Find where the given text appears and provide that cell's center as [X, Y] coordinate. 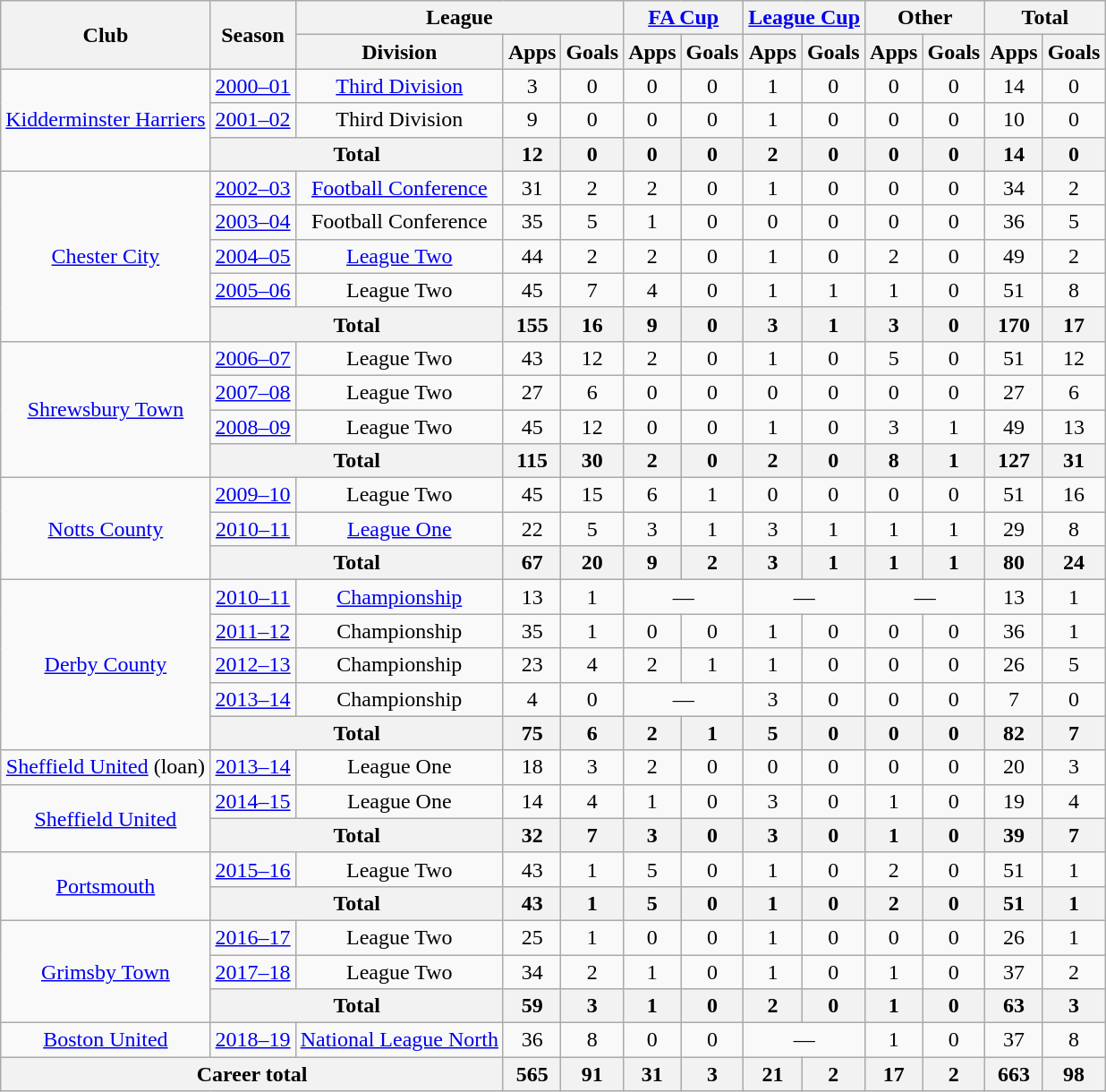
National League North [399, 1040]
2000–01 [252, 86]
2015–16 [252, 869]
44 [532, 256]
59 [532, 1006]
2012–13 [252, 665]
98 [1074, 1074]
67 [532, 563]
18 [532, 767]
2004–05 [252, 256]
32 [532, 835]
Sheffield United (loan) [106, 767]
15 [592, 495]
Portsmouth [106, 886]
2014–15 [252, 801]
2002–03 [252, 188]
Shrewsbury Town [106, 409]
565 [532, 1074]
10 [1014, 120]
2008–09 [252, 427]
22 [532, 529]
2016–17 [252, 937]
29 [1014, 529]
Other [925, 18]
Division [399, 52]
2018–19 [252, 1040]
2006–07 [252, 358]
115 [532, 461]
39 [1014, 835]
Kidderminster Harriers [106, 120]
19 [1014, 801]
82 [1014, 733]
21 [773, 1074]
2009–10 [252, 495]
80 [1014, 563]
23 [532, 665]
2003–04 [252, 222]
League [459, 18]
75 [532, 733]
FA Cup [684, 18]
63 [1014, 1006]
Boston United [106, 1040]
24 [1074, 563]
Notts County [106, 529]
Chester City [106, 256]
League Cup [804, 18]
Career total [252, 1074]
30 [592, 461]
155 [532, 324]
Grimsby Town [106, 971]
91 [592, 1074]
2007–08 [252, 392]
Club [106, 35]
25 [532, 937]
2017–18 [252, 971]
Sheffield United [106, 818]
2011–12 [252, 631]
170 [1014, 324]
127 [1014, 461]
Derby County [106, 665]
Season [252, 35]
663 [1014, 1074]
2001–02 [252, 120]
2005–06 [252, 290]
